Find where the given text appears and provide that cell's center as [x, y] coordinate. 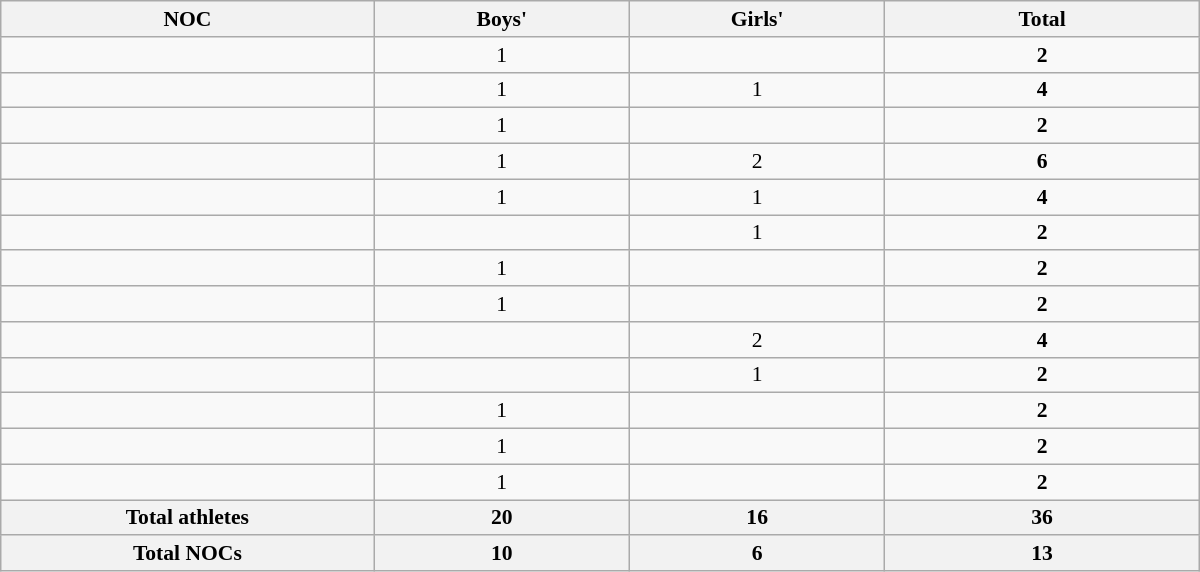
20 [502, 518]
Girls' [756, 19]
Total NOCs [188, 554]
NOC [188, 19]
16 [756, 518]
13 [1042, 554]
10 [502, 554]
36 [1042, 518]
Boys' [502, 19]
Total [1042, 19]
Total athletes [188, 518]
